Find where the given text appears and provide that cell's center as (x, y) coordinate. 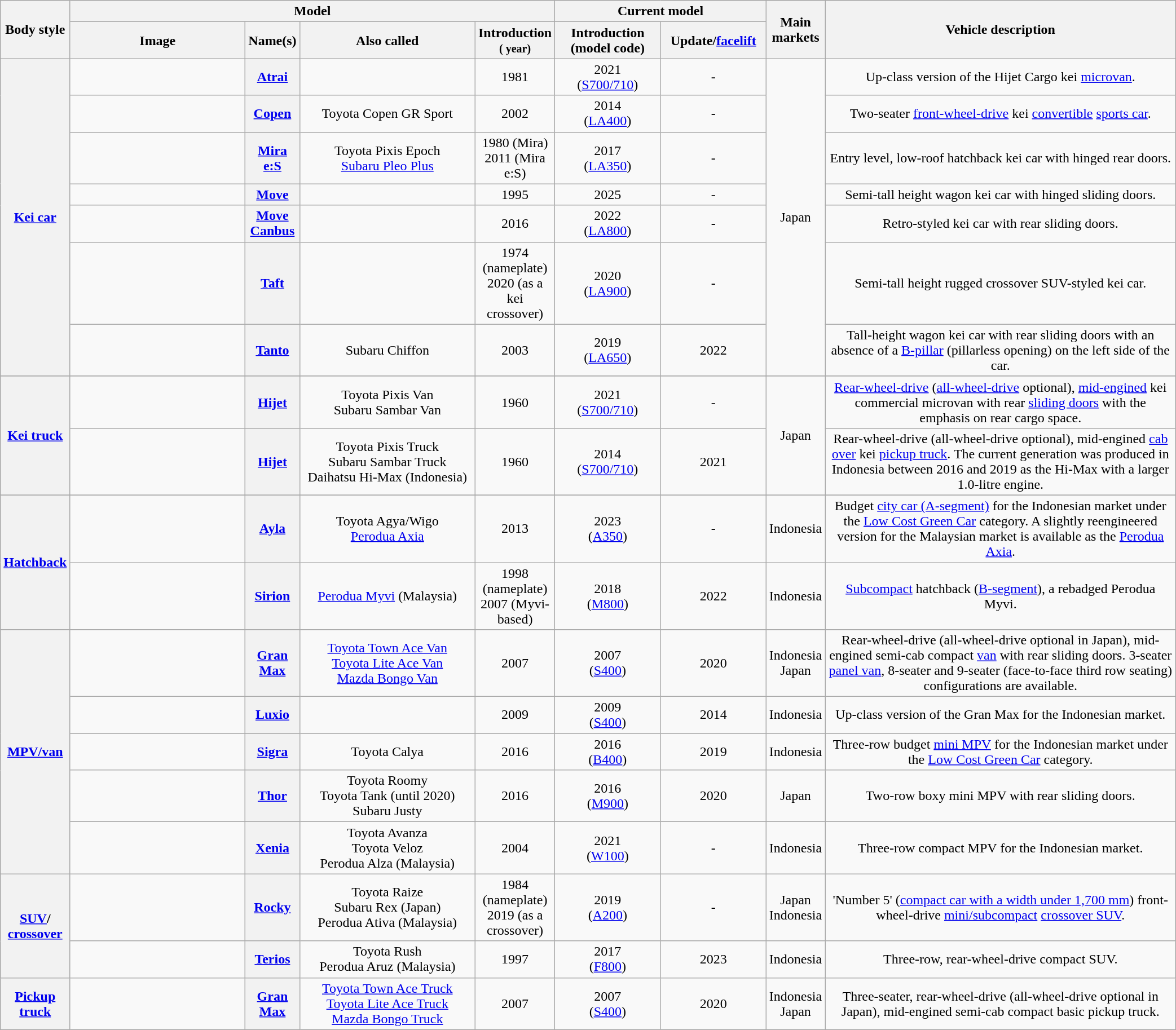
Atrai (272, 77)
2019(A200) (608, 908)
2013 (514, 529)
Subcompact hatchback (B-segment), a rebadged Perodua Myvi. (1001, 596)
Toyota Copen GR Sport (387, 114)
Rear-wheel-drive (all-wheel-drive optional), mid-engined kei commercial microvan with rear sliding doors with the emphasis on rear cargo space. (1001, 402)
Luxio (272, 715)
2019(LA650) (608, 350)
Sigra (272, 752)
Toyota Agya/WigoPerodua Axia (387, 529)
SUV/crossover (35, 926)
Image (158, 41)
Model (312, 11)
1974 (nameplate)2020 (as a kei crossover) (514, 283)
Toyota RoomyToyota Tank (until 2020)Subaru Justy (387, 796)
2014(LA400) (608, 114)
2004 (514, 848)
2021 (713, 461)
Toyota Town Ace VanToyota Lite Ace VanMazda Bongo Van (387, 663)
2022(LA800) (608, 223)
'Number 5' (compact car with a width under 1,700 mm) front-wheel-drive mini/subcompact crossover SUV. (1001, 908)
Terios (272, 960)
2009 (514, 715)
Update/facelift (713, 41)
Move Canbus (272, 223)
2003 (514, 350)
Retro-styled kei car with rear sliding doors. (1001, 223)
Toyota RaizeSubaru Rex (Japan)Perodua Ativa (Malaysia) (387, 908)
2014 (713, 715)
2009(S400) (608, 715)
Tall-height wagon kei car with rear sliding doors with an absence of a B-pillar (pillarless opening) on the left side of the car. (1001, 350)
MPV/van (35, 752)
Thor (272, 796)
Kei truck (35, 435)
Vehicle description (1001, 29)
Semi-tall height wagon kei car with hinged sliding doors. (1001, 194)
Hatchback (35, 562)
Subaru Chiffon (387, 350)
Mira e:S (272, 158)
2021(W100) (608, 848)
2023(A350) (608, 529)
Perodua Myvi (Malaysia) (387, 596)
1995 (514, 194)
Also called (387, 41)
Rocky (272, 908)
Toyota Calya (387, 752)
Two-seater front-wheel-drive kei convertible sports car. (1001, 114)
1981 (514, 77)
Move (272, 194)
Two-row boxy mini MPV with rear sliding doors. (1001, 796)
2016(B400) (608, 752)
JapanIndonesia (795, 908)
Up-class version of the Gran Max for the Indonesian market. (1001, 715)
1984 (nameplate)2019 (as a crossover) (514, 908)
1997 (514, 960)
Three-row compact MPV for the Indonesian market. (1001, 848)
Body style (35, 29)
2014(S700/710) (608, 461)
2019 (713, 752)
2002 (514, 114)
2017(F800) (608, 960)
Toyota AvanzaToyota VelozPerodua Alza (Malaysia) (387, 848)
1998 (nameplate)2007 (Myvi-based) (514, 596)
2017(LA350) (608, 158)
Current model (661, 11)
Toyota Town Ace TruckToyota Lite Ace TruckMazda Bongo Truck (387, 1004)
Taft (272, 283)
Kei car (35, 218)
Up-class version of the Hijet Cargo kei microvan. (1001, 77)
Main markets (795, 29)
2025 (608, 194)
Copen (272, 114)
2023 (713, 960)
Toyota Pixis TruckSubaru Sambar TruckDaihatsu Hi-Max (Indonesia) (387, 461)
Introduction (model code) (608, 41)
Three-seater, rear-wheel-drive (all-wheel-drive optional in Japan), mid-engined semi-cab compact basic pickup truck. (1001, 1004)
Semi-tall height rugged crossover SUV-styled kei car. (1001, 283)
Introduction( year) (514, 41)
Ayla (272, 529)
2016(M900) (608, 796)
1980 (Mira)2011 (Mira e:S) (514, 158)
Toyota RushPerodua Aruz (Malaysia) (387, 960)
Toyota Pixis VanSubaru Sambar Van (387, 402)
Pickuptruck (35, 1004)
Three-row, rear-wheel-drive compact SUV. (1001, 960)
Three-row budget mini MPV for the Indonesian market under the Low Cost Green Car category. (1001, 752)
Tanto (272, 350)
2020(LA900) (608, 283)
Toyota Pixis EpochSubaru Pleo Plus (387, 158)
Name(s) (272, 41)
Xenia (272, 848)
Sirion (272, 596)
Entry level, low-roof hatchback kei car with hinged rear doors. (1001, 158)
2018(M800) (608, 596)
